Search for the cell housing the specified text and yield its (X, Y) center coordinate. 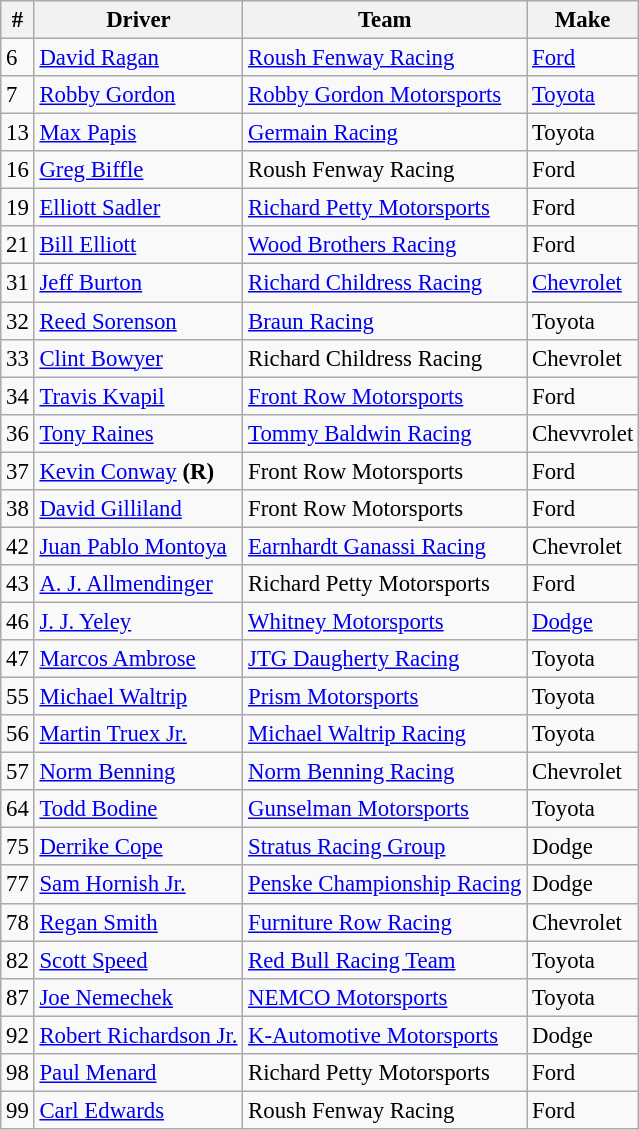
47 (18, 659)
Furniture Row Racing (385, 922)
Todd Bodine (138, 809)
42 (18, 546)
Prism Motorsports (385, 697)
Travis Kvapil (138, 396)
Robby Gordon (138, 95)
Michael Waltrip (138, 697)
Joe Nemechek (138, 997)
Reed Sorenson (138, 321)
Martin Truex Jr. (138, 734)
Wood Brothers Racing (385, 245)
Bill Elliott (138, 245)
# (18, 20)
Penske Championship Racing (385, 885)
16 (18, 170)
Tommy Baldwin Racing (385, 433)
13 (18, 133)
Max Papis (138, 133)
Gunselman Motorsports (385, 809)
37 (18, 471)
Elliott Sadler (138, 208)
Michael Waltrip Racing (385, 734)
6 (18, 58)
Braun Racing (385, 321)
33 (18, 358)
Driver (138, 20)
Paul Menard (138, 1073)
57 (18, 772)
Stratus Racing Group (385, 847)
Whitney Motorsports (385, 621)
82 (18, 960)
36 (18, 433)
Chevvrolet (583, 433)
99 (18, 1110)
Clint Bowyer (138, 358)
78 (18, 922)
Juan Pablo Montoya (138, 546)
46 (18, 621)
92 (18, 1035)
Norm Benning Racing (385, 772)
19 (18, 208)
Kevin Conway (R) (138, 471)
David Ragan (138, 58)
98 (18, 1073)
Greg Biffle (138, 170)
Sam Hornish Jr. (138, 885)
77 (18, 885)
Team (385, 20)
75 (18, 847)
32 (18, 321)
56 (18, 734)
Regan Smith (138, 922)
21 (18, 245)
Make (583, 20)
J. J. Yeley (138, 621)
87 (18, 997)
Carl Edwards (138, 1110)
Red Bull Racing Team (385, 960)
55 (18, 697)
Tony Raines (138, 433)
7 (18, 95)
A. J. Allmendinger (138, 584)
Marcos Ambrose (138, 659)
34 (18, 396)
Derrike Cope (138, 847)
Jeff Burton (138, 283)
64 (18, 809)
JTG Daugherty Racing (385, 659)
K-Automotive Motorsports (385, 1035)
Robert Richardson Jr. (138, 1035)
Earnhardt Ganassi Racing (385, 546)
43 (18, 584)
David Gilliland (138, 509)
Norm Benning (138, 772)
Robby Gordon Motorsports (385, 95)
Scott Speed (138, 960)
31 (18, 283)
Germain Racing (385, 133)
38 (18, 509)
NEMCO Motorsports (385, 997)
